Provide the (x, y) coordinate of the cell's center where the given text is located.  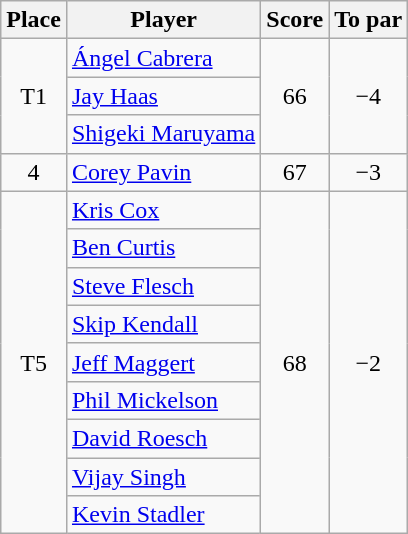
68 (295, 362)
Vijay Singh (163, 477)
66 (295, 96)
67 (295, 172)
David Roesch (163, 438)
Player (163, 20)
Phil Mickelson (163, 400)
Kevin Stadler (163, 515)
Steve Flesch (163, 286)
Shigeki Maruyama (163, 134)
Corey Pavin (163, 172)
T1 (34, 96)
Jay Haas (163, 96)
T5 (34, 362)
Place (34, 20)
−3 (368, 172)
−2 (368, 362)
Score (295, 20)
Jeff Maggert (163, 362)
To par (368, 20)
4 (34, 172)
−4 (368, 96)
Kris Cox (163, 210)
Ben Curtis (163, 248)
Skip Kendall (163, 324)
Ángel Cabrera (163, 58)
